Determine the (X, Y) coordinate at the center of the cell enclosing the given text.  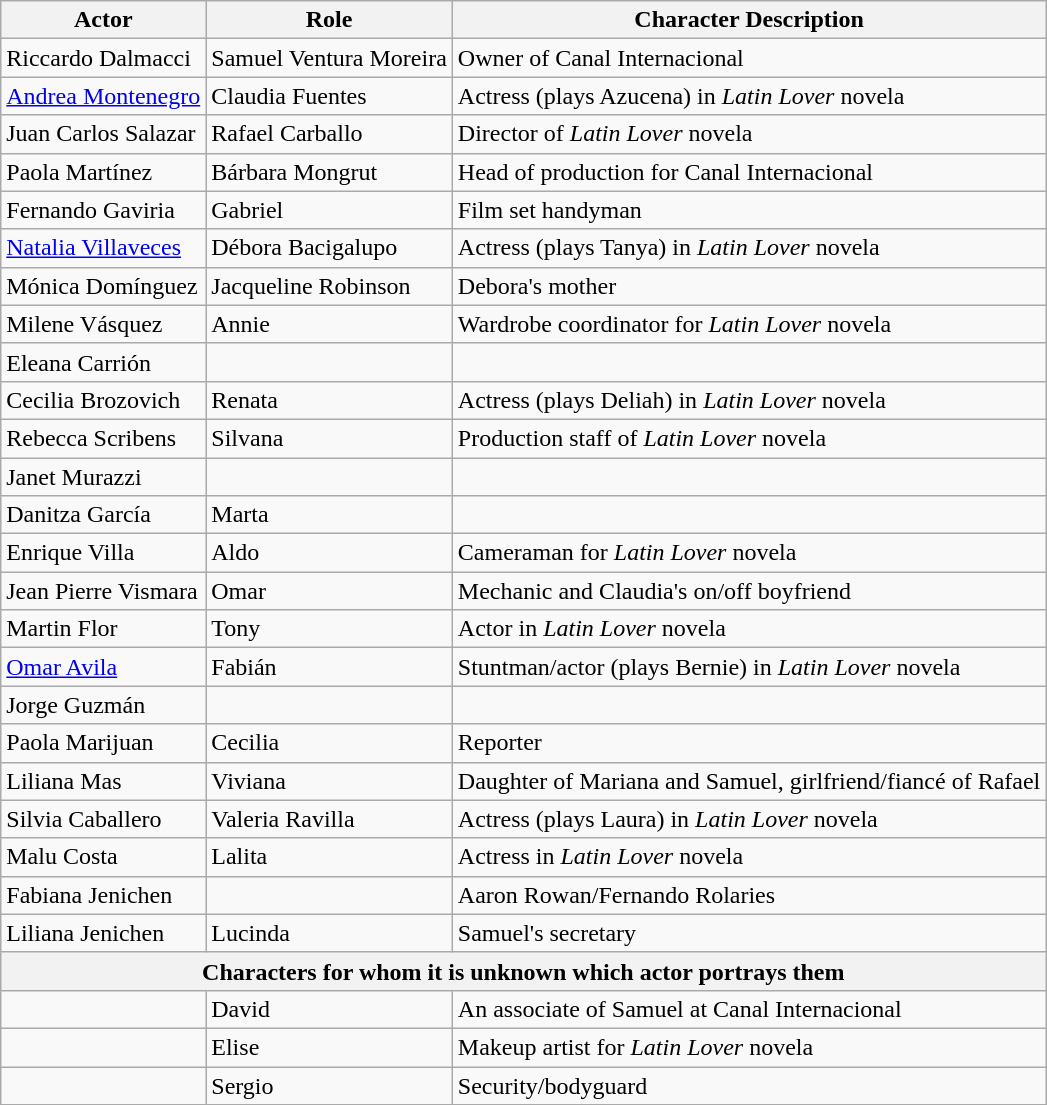
Aaron Rowan/Fernando Rolaries (748, 895)
Sergio (330, 1085)
Film set handyman (748, 210)
Cecilia Brozovich (104, 400)
Actress (plays Laura) in Latin Lover novela (748, 819)
Renata (330, 400)
Silvia Caballero (104, 819)
Samuel's secretary (748, 933)
Eleana Carrión (104, 362)
Claudia Fuentes (330, 96)
Andrea Montenegro (104, 96)
Actress (plays Deliah) in Latin Lover novela (748, 400)
Rebecca Scribens (104, 438)
An associate of Samuel at Canal Internacional (748, 1009)
Actor in Latin Lover novela (748, 629)
Lucinda (330, 933)
Jorge Guzmán (104, 705)
Actress in Latin Lover novela (748, 857)
Paola Martínez (104, 172)
Mónica Domínguez (104, 286)
Aldo (330, 553)
Director of Latin Lover novela (748, 134)
Débora Bacigalupo (330, 248)
Actress (plays Azucena) in Latin Lover novela (748, 96)
Character Description (748, 20)
Rafael Carballo (330, 134)
Silvana (330, 438)
Fabiana Jenichen (104, 895)
David (330, 1009)
Liliana Jenichen (104, 933)
Owner of Canal Internacional (748, 58)
Liliana Mas (104, 781)
Actor (104, 20)
Stuntman/actor (plays Bernie) in Latin Lover novela (748, 667)
Security/bodyguard (748, 1085)
Role (330, 20)
Makeup artist for Latin Lover novela (748, 1047)
Milene Vásquez (104, 324)
Riccardo Dalmacci (104, 58)
Bárbara Mongrut (330, 172)
Janet Murazzi (104, 477)
Samuel Ventura Moreira (330, 58)
Tony (330, 629)
Danitza García (104, 515)
Fernando Gaviria (104, 210)
Elise (330, 1047)
Omar Avila (104, 667)
Cecilia (330, 743)
Cameraman for Latin Lover novela (748, 553)
Valeria Ravilla (330, 819)
Enrique Villa (104, 553)
Gabriel (330, 210)
Jacqueline Robinson (330, 286)
Wardrobe coordinator for Latin Lover novela (748, 324)
Juan Carlos Salazar (104, 134)
Marta (330, 515)
Characters for whom it is unknown which actor portrays them (524, 971)
Actress (plays Tanya) in Latin Lover novela (748, 248)
Head of production for Canal Internacional (748, 172)
Annie (330, 324)
Reporter (748, 743)
Natalia Villaveces (104, 248)
Viviana (330, 781)
Debora's mother (748, 286)
Fabián (330, 667)
Jean Pierre Vismara (104, 591)
Daughter of Mariana and Samuel, girlfriend/fiancé of Rafael (748, 781)
Omar (330, 591)
Paola Marijuan (104, 743)
Lalita (330, 857)
Martin Flor (104, 629)
Production staff of Latin Lover novela (748, 438)
Malu Costa (104, 857)
Mechanic and Claudia's on/off boyfriend (748, 591)
